From the cell containing the given text, extract its center point as [X, Y] coordinate. 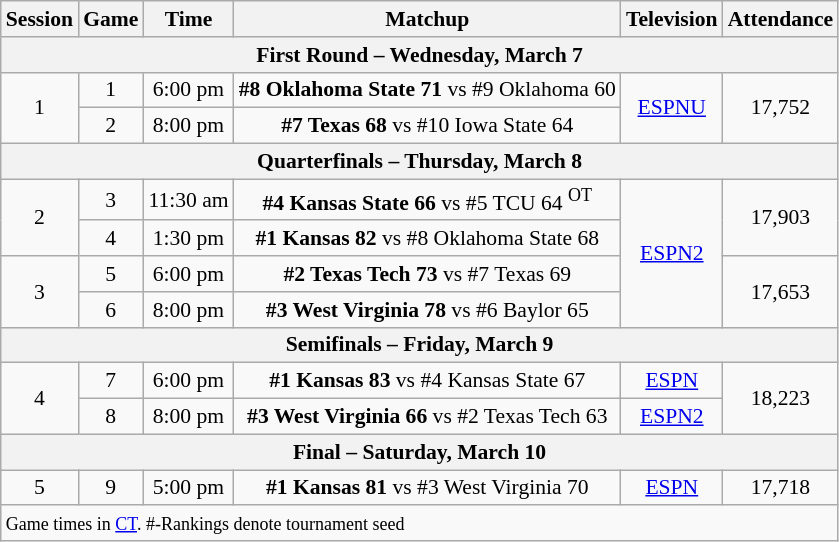
17,718 [781, 488]
Game times in CT. #-Rankings denote tournament seed [420, 524]
17,903 [781, 218]
Game [110, 19]
#1 Kansas 83 vs #4 Kansas State 67 [428, 381]
17,752 [781, 108]
Semifinals – Friday, March 9 [420, 345]
#3 West Virginia 66 vs #2 Texas Tech 63 [428, 417]
Session [40, 19]
#3 West Virginia 78 vs #6 Baylor 65 [428, 310]
Attendance [781, 19]
#1 Kansas 82 vs #8 Oklahoma State 68 [428, 239]
#4 Kansas State 66 vs #5 TCU 64 OT [428, 200]
5:00 pm [188, 488]
Quarterfinals – Thursday, March 8 [420, 162]
11:30 am [188, 200]
First Round – Wednesday, March 7 [420, 55]
18,223 [781, 398]
Time [188, 19]
17,653 [781, 292]
6 [110, 310]
#2 Texas Tech 73 vs #7 Texas 69 [428, 274]
7 [110, 381]
8 [110, 417]
Television [672, 19]
1:30 pm [188, 239]
ESPNU [672, 108]
Matchup [428, 19]
#7 Texas 68 vs #10 Iowa State 64 [428, 126]
9 [110, 488]
Final – Saturday, March 10 [420, 452]
#1 Kansas 81 vs #3 West Virginia 70 [428, 488]
#8 Oklahoma State 71 vs #9 Oklahoma 60 [428, 90]
